Locate the cell with the specified text and output its [x, y] center coordinate. 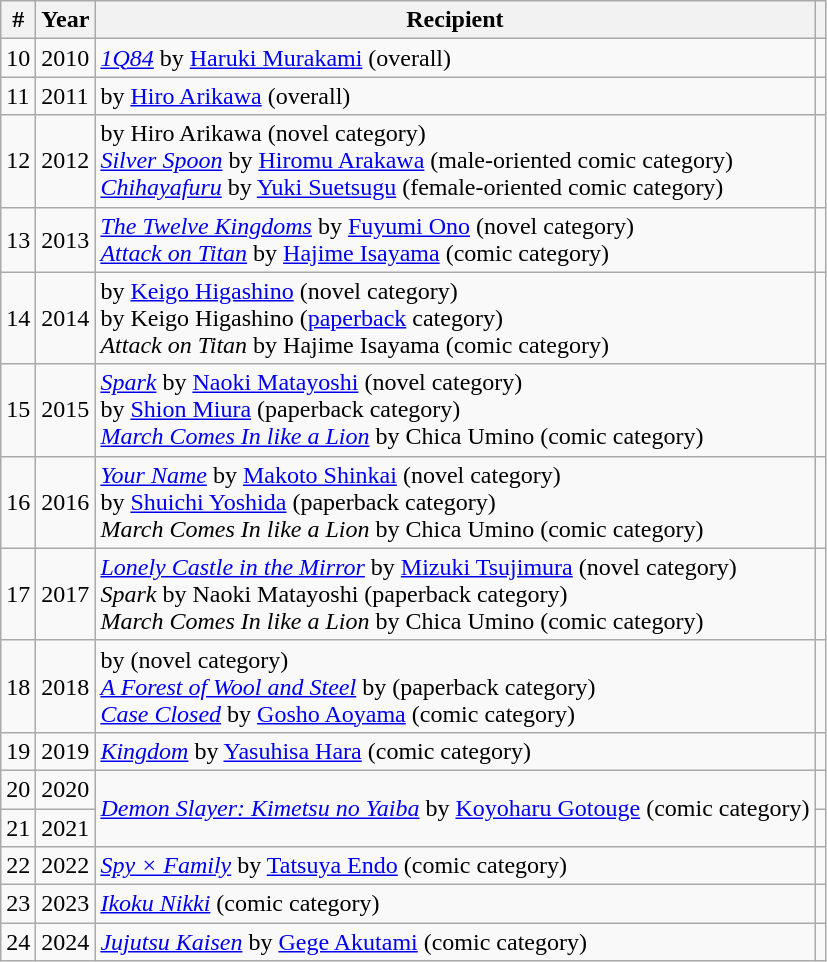
Your Name by Makoto Shinkai (novel category) by Shuichi Yoshida (paperback category)March Comes In like a Lion by Chica Umino (comic category) [455, 502]
2016 [66, 502]
Demon Slayer: Kimetsu no Yaiba by Koyoharu Gotouge (comic category) [455, 808]
The Twelve Kingdoms by Fuyumi Ono (novel category)Attack on Titan by Hajime Isayama (comic category) [455, 240]
2019 [66, 751]
2010 [66, 58]
2011 [66, 96]
2012 [66, 161]
by (novel category)A Forest of Wool and Steel by (paperback category)Case Closed by Gosho Aoyama (comic category) [455, 686]
Spy × Family by Tatsuya Endo (comic category) [455, 866]
2022 [66, 866]
# [18, 20]
by Keigo Higashino (novel category) by Keigo Higashino (paperback category)Attack on Titan by Hajime Isayama (comic category) [455, 318]
2020 [66, 789]
21 [18, 827]
16 [18, 502]
Year [66, 20]
23 [18, 904]
14 [18, 318]
2017 [66, 594]
2014 [66, 318]
11 [18, 96]
2015 [66, 410]
19 [18, 751]
10 [18, 58]
13 [18, 240]
2018 [66, 686]
Jujutsu Kaisen by Gege Akutami (comic category) [455, 942]
Spark by Naoki Matayoshi (novel category) by Shion Miura (paperback category)March Comes In like a Lion by Chica Umino (comic category) [455, 410]
24 [18, 942]
15 [18, 410]
Kingdom by Yasuhisa Hara (comic category) [455, 751]
22 [18, 866]
17 [18, 594]
2024 [66, 942]
2023 [66, 904]
Ikoku Nikki (comic category) [455, 904]
Recipient [455, 20]
18 [18, 686]
20 [18, 789]
1Q84 by Haruki Murakami (overall) [455, 58]
12 [18, 161]
2021 [66, 827]
2013 [66, 240]
by Hiro Arikawa (overall) [455, 96]
